For the text-containing cell, return its midpoint in (x, y) coordinate format. 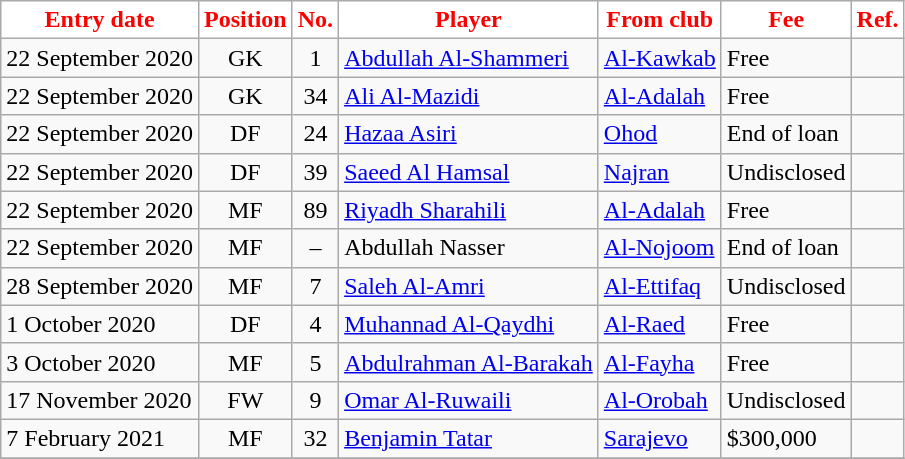
3 October 2020 (100, 362)
Al-Raed (660, 324)
Saleh Al-Amri (469, 286)
Ref. (878, 20)
Fee (786, 20)
Al-Kawkab (660, 58)
Position (245, 20)
Benjamin Tatar (469, 438)
Hazaa Asiri (469, 134)
17 November 2020 (100, 400)
1 (315, 58)
Abdullah Nasser (469, 248)
Omar Al-Ruwaili (469, 400)
Ali Al-Mazidi (469, 96)
Riyadh Sharahili (469, 210)
Najran (660, 172)
Abdullah Al-Shammeri (469, 58)
Al-Orobah (660, 400)
Ohod (660, 134)
39 (315, 172)
$300,000 (786, 438)
Abdulrahman Al-Barakah (469, 362)
Player (469, 20)
32 (315, 438)
1 October 2020 (100, 324)
24 (315, 134)
89 (315, 210)
9 (315, 400)
5 (315, 362)
Entry date (100, 20)
FW (245, 400)
Al-Fayha (660, 362)
Muhannad Al-Qaydhi (469, 324)
No. (315, 20)
– (315, 248)
34 (315, 96)
28 September 2020 (100, 286)
4 (315, 324)
Al-Nojoom (660, 248)
Saeed Al Hamsal (469, 172)
Sarajevo (660, 438)
7 (315, 286)
7 February 2021 (100, 438)
Al-Ettifaq (660, 286)
From club (660, 20)
